Search for the cell housing the specified text and yield its (x, y) center coordinate. 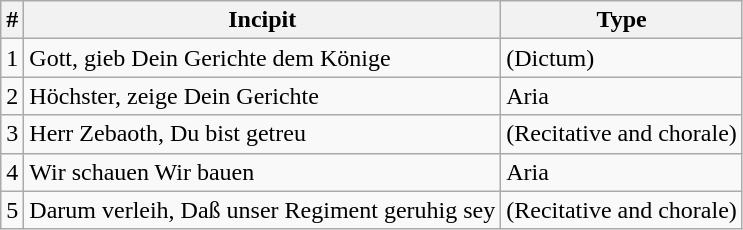
Gott, gieb Dein Gerichte dem Könige (262, 58)
Wir schauen Wir bauen (262, 172)
1 (12, 58)
# (12, 20)
(Dictum) (622, 58)
Incipit (262, 20)
Höchster, zeige Dein Gerichte (262, 96)
4 (12, 172)
Herr Zebaoth, Du bist getreu (262, 134)
3 (12, 134)
Type (622, 20)
2 (12, 96)
Darum verleih, Daß unser Regiment geruhig sey (262, 210)
5 (12, 210)
